Capture the cell that displays the provided text and extract its (x, y) central coordinate. 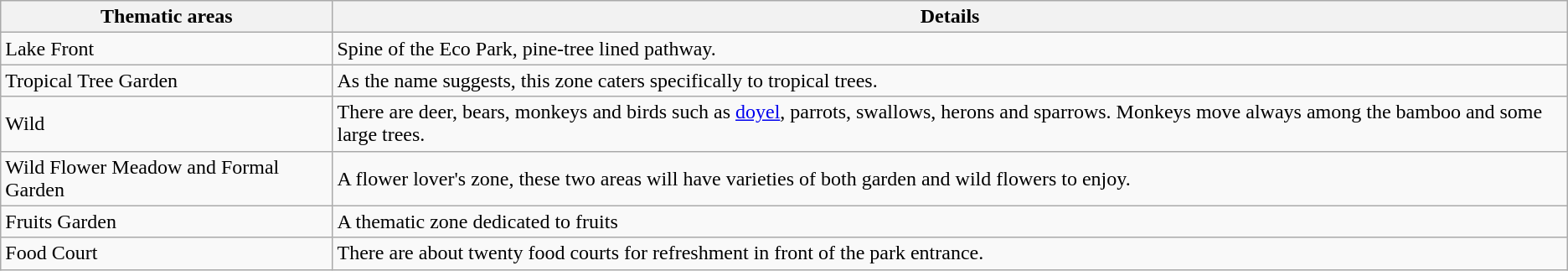
Lake Front (167, 49)
Fruits Garden (167, 221)
Tropical Tree Garden (167, 81)
Wild Flower Meadow and Formal Garden (167, 178)
There are about twenty food courts for refreshment in front of the park entrance. (950, 253)
A flower lover's zone, these two areas will have varieties of both garden and wild flowers to enjoy. (950, 178)
Wild (167, 124)
A thematic zone dedicated to fruits (950, 221)
Thematic areas (167, 17)
Spine of the Eco Park, pine-tree lined pathway. (950, 49)
Details (950, 17)
As the name suggests, this zone caters specifically to tropical trees. (950, 81)
Food Court (167, 253)
